From the cell containing the given text, extract its center point as [x, y] coordinate. 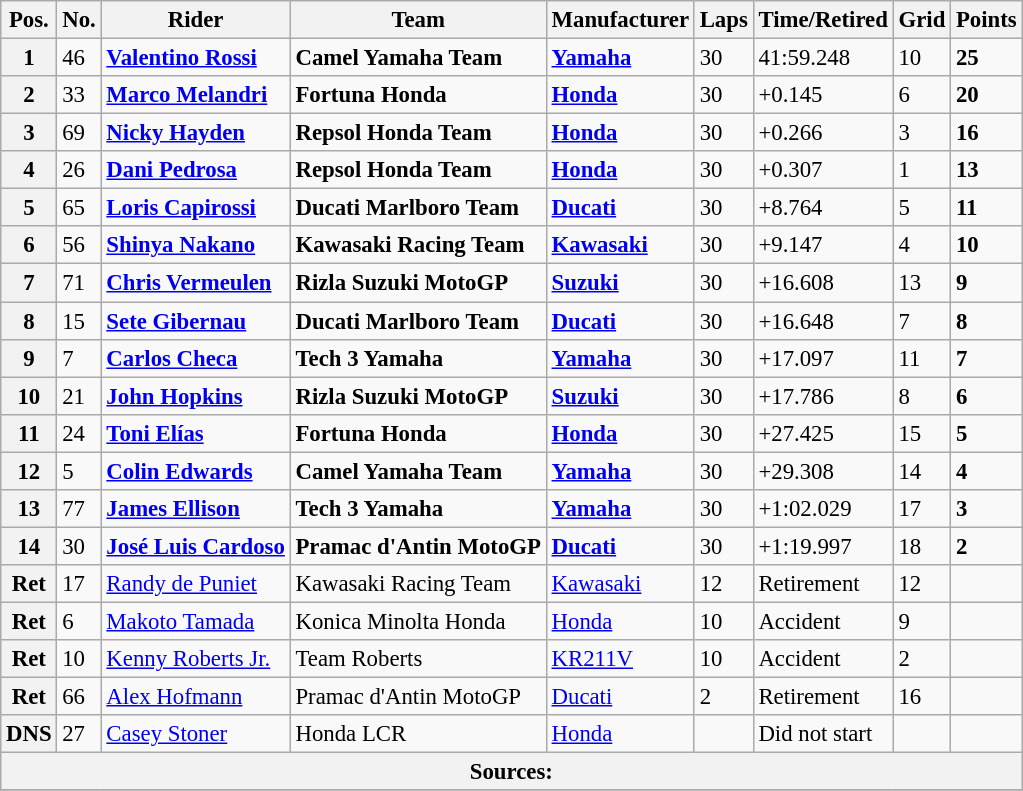
No. [79, 20]
Time/Retired [823, 20]
+17.097 [823, 358]
DNS [29, 734]
65 [79, 208]
Shinya Nakano [196, 245]
56 [79, 245]
Toni Elías [196, 433]
Pos. [29, 20]
46 [79, 58]
66 [79, 697]
Chris Vermeulen [196, 283]
+27.425 [823, 433]
+16.608 [823, 283]
41:59.248 [823, 58]
+16.648 [823, 321]
John Hopkins [196, 396]
Colin Edwards [196, 471]
James Ellison [196, 509]
77 [79, 509]
José Luis Cardoso [196, 546]
+0.266 [823, 133]
33 [79, 95]
+9.147 [823, 245]
Team Roberts [418, 659]
Grid [922, 20]
Dani Pedrosa [196, 170]
27 [79, 734]
Sete Gibernau [196, 321]
Laps [724, 20]
Casey Stoner [196, 734]
+8.764 [823, 208]
Kenny Roberts Jr. [196, 659]
Alex Hofmann [196, 697]
Konica Minolta Honda [418, 621]
+0.307 [823, 170]
+1:02.029 [823, 509]
71 [79, 283]
Valentino Rossi [196, 58]
Team [418, 20]
Sources: [512, 772]
26 [79, 170]
KR211V [620, 659]
20 [986, 95]
21 [79, 396]
+0.145 [823, 95]
Manufacturer [620, 20]
Makoto Tamada [196, 621]
Carlos Checa [196, 358]
Marco Melandri [196, 95]
69 [79, 133]
Did not start [823, 734]
Randy de Puniet [196, 584]
Loris Capirossi [196, 208]
Rider [196, 20]
25 [986, 58]
+1:19.997 [823, 546]
Honda LCR [418, 734]
Points [986, 20]
24 [79, 433]
Nicky Hayden [196, 133]
+29.308 [823, 471]
18 [922, 546]
+17.786 [823, 396]
